Capture the cell that displays the provided text and extract its (X, Y) central coordinate. 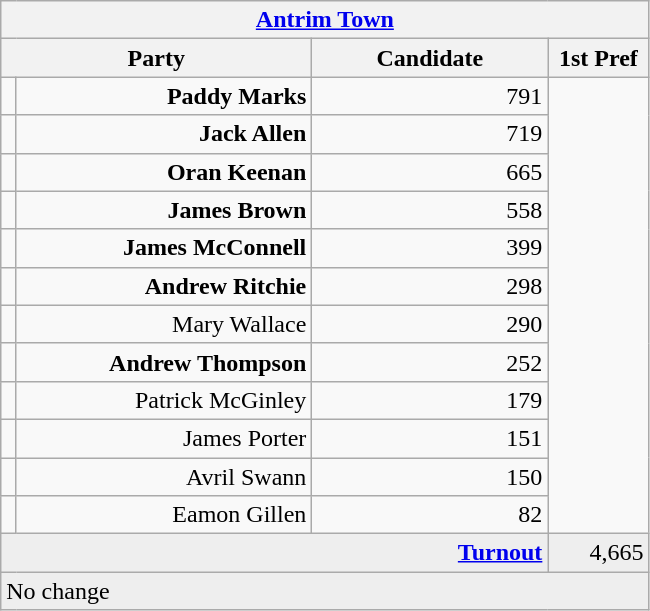
Mary Wallace (164, 324)
150 (430, 477)
Paddy Marks (164, 96)
Oran Keenan (164, 172)
Avril Swann (164, 477)
Antrim Town (325, 20)
719 (430, 134)
791 (430, 96)
Candidate (430, 58)
James Brown (164, 210)
252 (430, 362)
290 (430, 324)
665 (430, 172)
1st Pref (598, 58)
151 (430, 438)
James McConnell (164, 248)
James Porter (164, 438)
82 (430, 515)
No change (325, 591)
Jack Allen (164, 134)
179 (430, 400)
Turnout (274, 553)
Andrew Ritchie (164, 286)
Party (156, 58)
4,665 (598, 553)
399 (430, 248)
558 (430, 210)
Andrew Thompson (164, 362)
Patrick McGinley (164, 400)
298 (430, 286)
Eamon Gillen (164, 515)
